Provide the (x, y) coordinate of the cell's center where the given text is located.  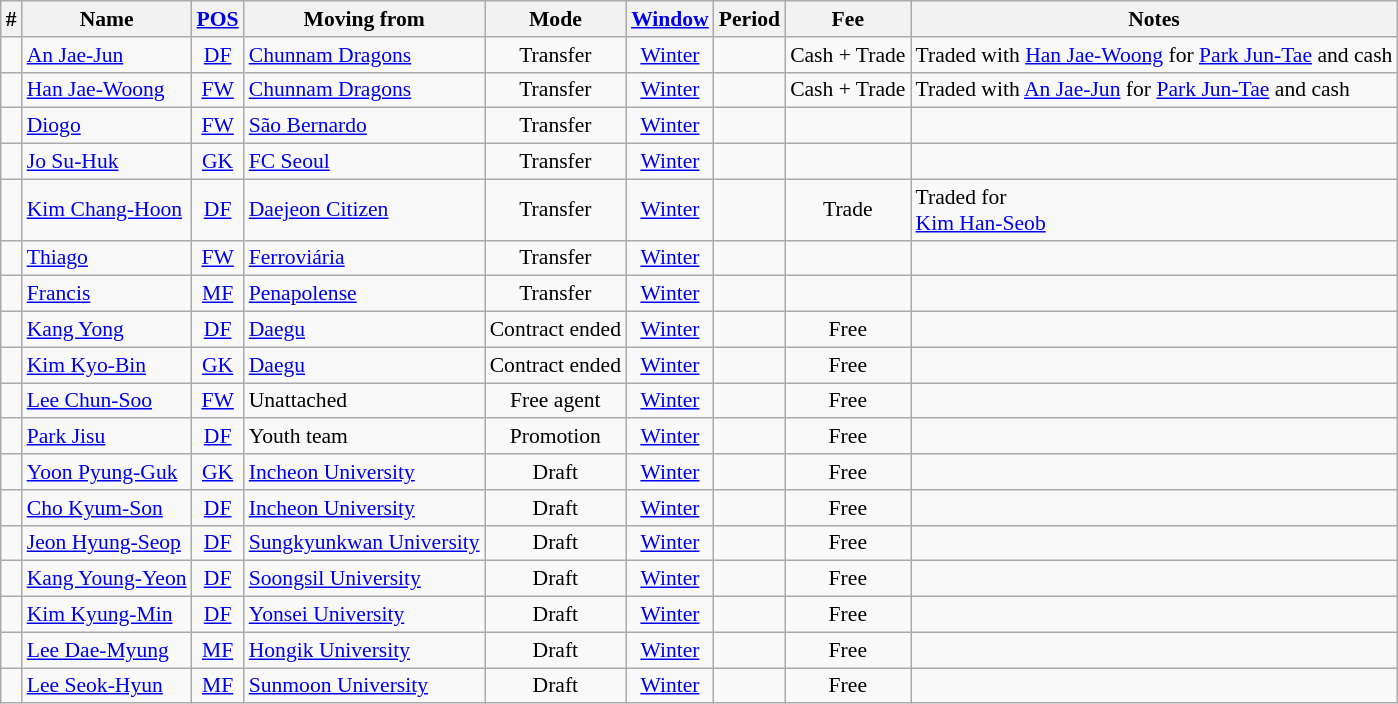
Kim Kyo-Bin (107, 365)
Period (750, 19)
Lee Seok-Hyun (107, 686)
Kang Young-Yeon (107, 579)
# (12, 19)
Lee Chun-Soo (107, 401)
Yoon Pyung-Guk (107, 472)
FC Seoul (364, 162)
Moving from (364, 19)
Penapolense (364, 294)
São Bernardo (364, 126)
Jo Su-Huk (107, 162)
Lee Dae-Myung (107, 650)
Park Jisu (107, 437)
Traded for Kim Han-Seob (1154, 210)
Unattached (364, 401)
Han Jae-Woong (107, 90)
Notes (1154, 19)
Traded with An Jae-Jun for Park Jun-Tae and cash (1154, 90)
Cho Kyum-Son (107, 508)
Kim Kyung-Min (107, 615)
Soongsil University (364, 579)
POS (218, 19)
Trade (848, 210)
Kang Yong (107, 330)
Yonsei University (364, 615)
Window (670, 19)
Fee (848, 19)
Diogo (107, 126)
Mode (556, 19)
Free agent (556, 401)
Kim Chang-Hoon (107, 210)
Francis (107, 294)
Promotion (556, 437)
Jeon Hyung-Seop (107, 543)
Name (107, 19)
Daejeon Citizen (364, 210)
Thiago (107, 258)
Sunmoon University (364, 686)
Hongik University (364, 650)
Youth team (364, 437)
Sungkyunkwan University (364, 543)
Traded with Han Jae-Woong for Park Jun-Tae and cash (1154, 55)
Ferroviária (364, 258)
An Jae-Jun (107, 55)
